Scan for the cell matching the given text and deliver its [x, y] coordinate at center. 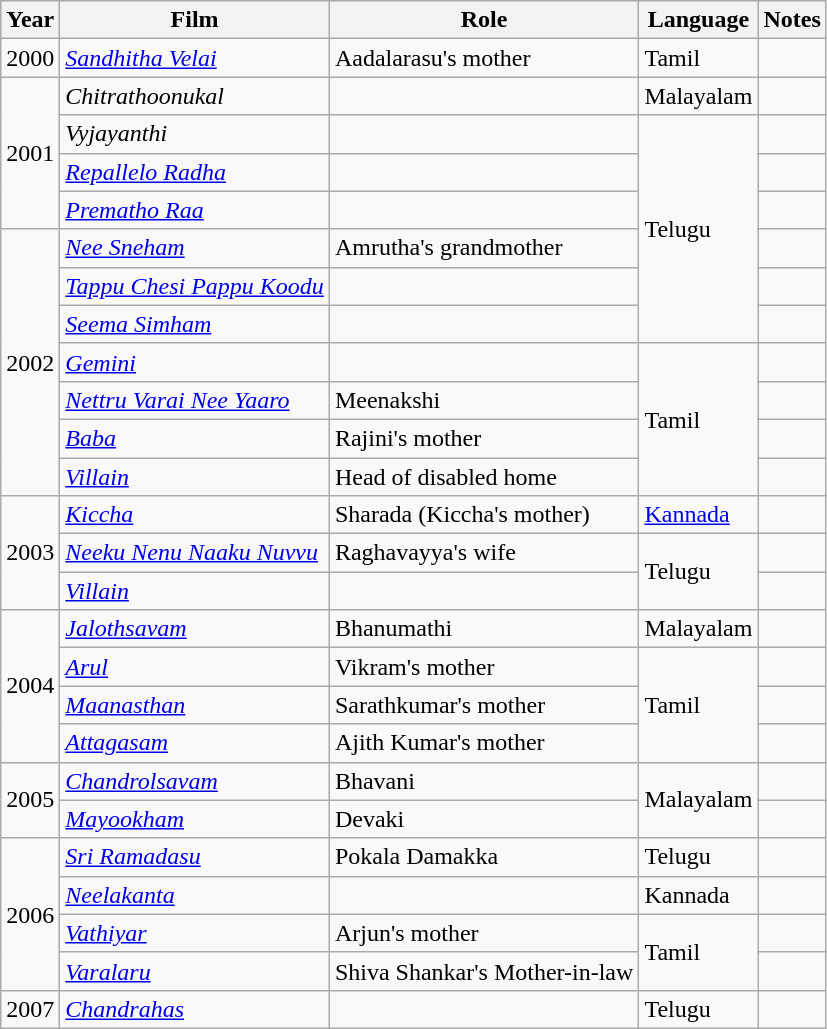
2000 [30, 58]
Amrutha's grandmother [484, 248]
2002 [30, 362]
Sharada (Kiccha's mother) [484, 515]
Vyjayanthi [195, 134]
Year [30, 20]
Raghavayya's wife [484, 553]
Seema Simham [195, 324]
Language [698, 20]
Jalothsavam [195, 629]
Vikram's mother [484, 667]
Baba [195, 438]
Attagasam [195, 743]
Aadalarasu's mother [484, 58]
Chitrathoonukal [195, 96]
Varalaru [195, 971]
Devaki [484, 819]
2005 [30, 800]
Ajith Kumar's mother [484, 743]
Bhavani [484, 781]
Gemini [195, 362]
Rajini's mother [484, 438]
2006 [30, 914]
Tappu Chesi Pappu Koodu [195, 286]
Neeku Nenu Naaku Nuvvu [195, 553]
Meenakshi [484, 400]
Pokala Damakka [484, 857]
Sri Ramadasu [195, 857]
Arul [195, 667]
Bhanumathi [484, 629]
Prematho Raa [195, 210]
2007 [30, 1009]
2003 [30, 553]
Chandrahas [195, 1009]
Maanasthan [195, 705]
Neelakanta [195, 895]
Repallelo Radha [195, 172]
Chandrolsavam [195, 781]
Sandhitha Velai [195, 58]
2001 [30, 153]
Sarathkumar's mother [484, 705]
2004 [30, 686]
Vathiyar [195, 933]
Kiccha [195, 515]
Notes [792, 20]
Shiva Shankar's Mother-in-law [484, 971]
Film [195, 20]
Role [484, 20]
Nettru Varai Nee Yaaro [195, 400]
Head of disabled home [484, 477]
Arjun's mother [484, 933]
Mayookham [195, 819]
Nee Sneham [195, 248]
